Scan for the cell matching the given text and deliver its (X, Y) coordinate at center. 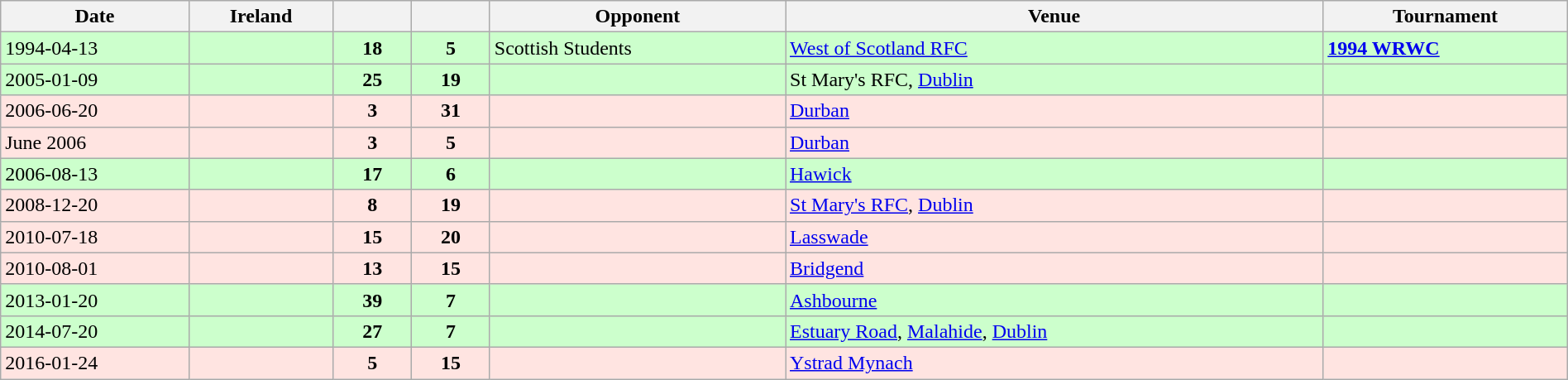
Ystrad Mynach (1054, 363)
1994 WRWC (1446, 48)
2005-01-09 (94, 79)
2016-01-24 (94, 363)
2008-12-20 (94, 205)
Venue (1054, 17)
2006-08-13 (94, 174)
West of Scotland RFC (1054, 48)
Estuary Road, Malahide, Dublin (1054, 331)
2014-07-20 (94, 331)
20 (452, 237)
Ashbourne (1054, 300)
2010-08-01 (94, 268)
Lasswade (1054, 237)
Ireland (261, 17)
Hawick (1054, 174)
8 (372, 205)
1994-04-13 (94, 48)
25 (372, 79)
Opponent (637, 17)
June 2006 (94, 142)
Tournament (1446, 17)
27 (372, 331)
39 (372, 300)
18 (372, 48)
6 (452, 174)
2010-07-18 (94, 237)
2006-06-20 (94, 111)
Bridgend (1054, 268)
31 (452, 111)
17 (372, 174)
Scottish Students (637, 48)
2013-01-20 (94, 300)
13 (372, 268)
Date (94, 17)
